Extract the (X, Y) coordinate from the center of the cell holding the provided text.  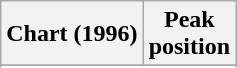
Chart (1996) (72, 34)
Peakposition (189, 34)
